Scan for the cell matching the given text and deliver its (x, y) coordinate at center. 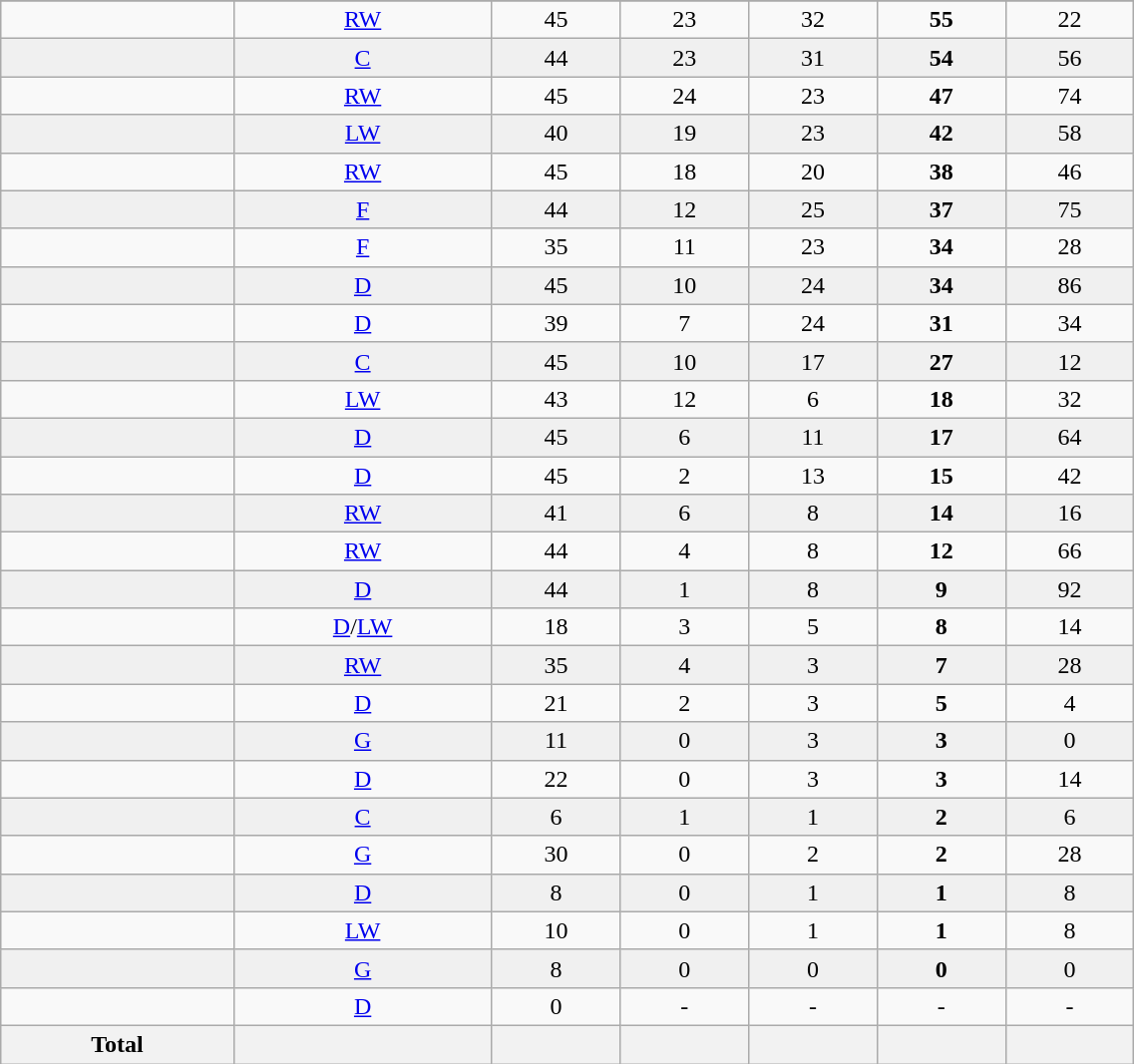
55 (942, 20)
86 (1069, 285)
19 (684, 134)
40 (557, 134)
Total (118, 1044)
15 (942, 476)
38 (942, 172)
92 (1069, 589)
56 (1069, 58)
25 (814, 209)
54 (942, 58)
27 (942, 361)
13 (814, 476)
43 (557, 399)
46 (1069, 172)
41 (557, 514)
D/LW (363, 627)
74 (1069, 96)
66 (1069, 551)
75 (1069, 209)
37 (942, 209)
16 (1069, 514)
64 (1069, 437)
58 (1069, 134)
47 (942, 96)
9 (942, 589)
20 (814, 172)
21 (557, 703)
39 (557, 323)
30 (557, 855)
